Capture the cell that displays the provided text and extract its [X, Y] central coordinate. 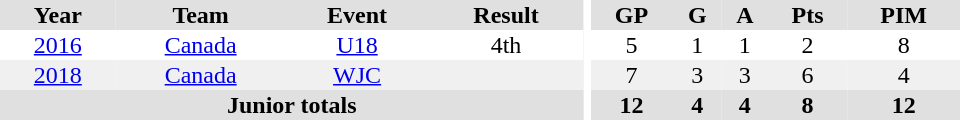
Junior totals [292, 105]
U18 [358, 45]
Team [201, 15]
Year [58, 15]
2018 [58, 75]
6 [808, 75]
5 [631, 45]
PIM [904, 15]
A [745, 15]
2016 [58, 45]
Result [506, 15]
2 [808, 45]
WJC [358, 75]
Event [358, 15]
GP [631, 15]
4th [506, 45]
7 [631, 75]
G [698, 15]
Pts [808, 15]
